For the text-containing cell, return its midpoint in (x, y) coordinate format. 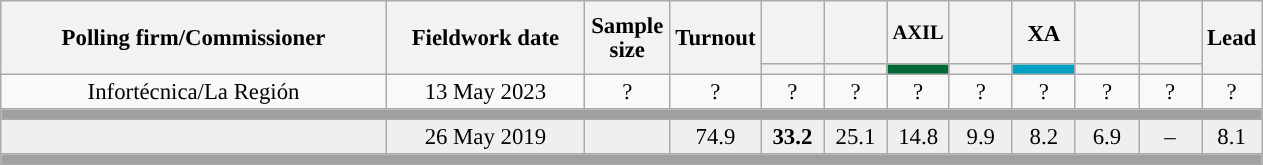
AXIL (918, 32)
Fieldwork date (485, 38)
33.2 (792, 138)
9.9 (980, 138)
8.1 (1232, 138)
Polling firm/Commissioner (194, 38)
74.9 (716, 138)
13 May 2023 (485, 92)
– (1170, 138)
Sample size (627, 38)
26 May 2019 (485, 138)
XA (1044, 32)
Lead (1232, 38)
25.1 (856, 138)
Turnout (716, 38)
6.9 (1106, 138)
8.2 (1044, 138)
14.8 (918, 138)
Infortécnica/La Región (194, 92)
